Extract the [x, y] coordinate from the center of the cell holding the provided text.  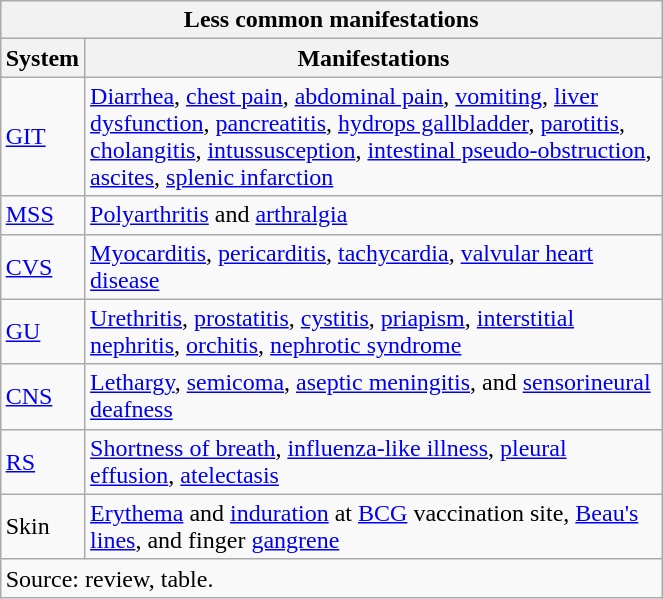
CVS [42, 266]
Less common manifestations [331, 20]
Skin [42, 526]
CNS [42, 396]
Source: review, table. [331, 578]
Shortness of breath, influenza-like illness, pleural effusion, atelectasis [374, 462]
Myocarditis, pericarditis, tachycardia, valvular heart disease [374, 266]
MSS [42, 215]
GIT [42, 136]
Lethargy, semicoma, aseptic meningitis, and sensorineural deafness [374, 396]
System [42, 58]
RS [42, 462]
Polyarthritis and arthralgia [374, 215]
GU [42, 332]
Manifestations [374, 58]
Urethritis, prostatitis, cystitis, priapism, interstitial nephritis, orchitis, nephrotic syndrome [374, 332]
Erythema and induration at BCG vaccination site, Beau's lines, and finger gangrene [374, 526]
